Pinpoint the cell where the given text exists, returning its (X, Y) midpoint coordinate. 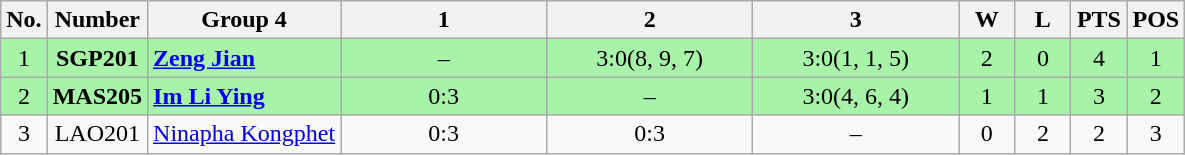
L (1043, 20)
MAS205 (97, 96)
3:0(4, 6, 4) (856, 96)
W (987, 20)
Im Li Ying (244, 96)
Zeng Jian (244, 58)
Group 4 (244, 20)
POS (1156, 20)
4 (1099, 58)
Ninapha Kongphet (244, 134)
3:0(1, 1, 5) (856, 58)
Number (97, 20)
SGP201 (97, 58)
PTS (1099, 20)
LAO201 (97, 134)
3:0(8, 9, 7) (650, 58)
No. (24, 20)
